Output the [X, Y] coordinate of the center of the cell containing the given text.  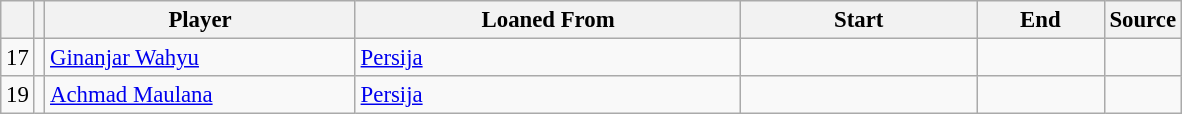
End [1040, 20]
Start [859, 20]
17 [18, 58]
Ginanjar Wahyu [200, 58]
Loaned From [548, 20]
19 [18, 95]
Player [200, 20]
Achmad Maulana [200, 95]
Source [1142, 20]
